Return [x, y] of the center of cell containing provided text 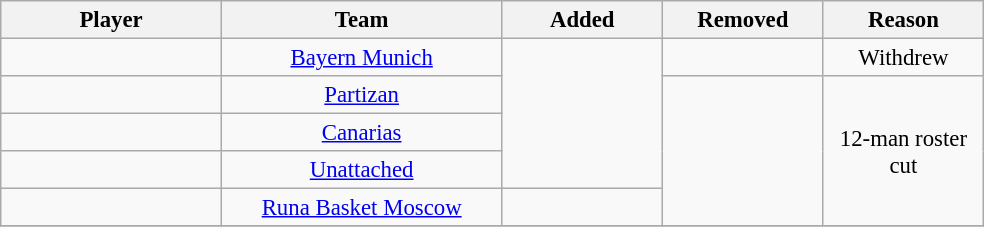
Canarias [362, 133]
Unattached [362, 170]
Reason [904, 20]
Partizan [362, 95]
Removed [744, 20]
Team [362, 20]
12-man roster cut [904, 151]
Withdrew [904, 58]
Bayern Munich [362, 58]
Player [112, 20]
Added [582, 20]
Runa Basket Moscow [362, 208]
